Extract the (x, y) coordinate from the center of the cell holding the provided text.  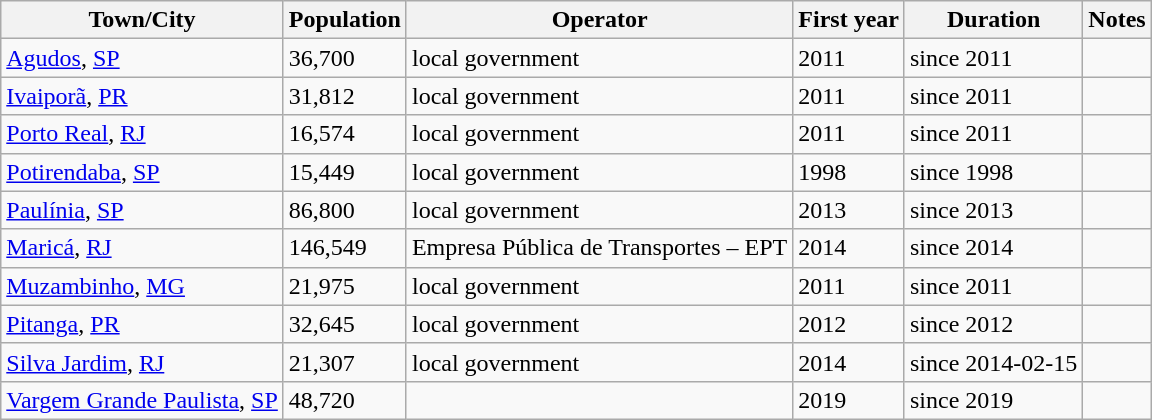
Ivaiporã, PR (142, 96)
15,449 (344, 172)
Maricá, RJ (142, 248)
First year (849, 20)
21,975 (344, 286)
since 2012 (993, 324)
86,800 (344, 210)
Paulínia, SP (142, 210)
Town/City (142, 20)
Duration (993, 20)
since 1998 (993, 172)
31,812 (344, 96)
Population (344, 20)
Potirendaba, SP (142, 172)
since 2014-02-15 (993, 362)
48,720 (344, 400)
Empresa Pública de Transportes – EPT (599, 248)
since 2019 (993, 400)
Agudos, SP (142, 58)
Porto Real, RJ (142, 134)
Pitanga, PR (142, 324)
Silva Jardim, RJ (142, 362)
2013 (849, 210)
2012 (849, 324)
Operator (599, 20)
Muzambinho, MG (142, 286)
16,574 (344, 134)
since 2014 (993, 248)
36,700 (344, 58)
Vargem Grande Paulista, SP (142, 400)
32,645 (344, 324)
21,307 (344, 362)
1998 (849, 172)
146,549 (344, 248)
since 2013 (993, 210)
Notes (1117, 20)
2019 (849, 400)
